Search for the cell housing the specified text and yield its (x, y) center coordinate. 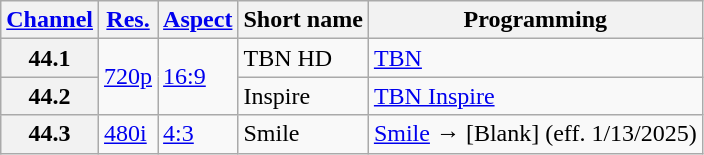
Smile (303, 134)
720p (128, 77)
Inspire (303, 96)
Programming (535, 20)
Aspect (198, 20)
TBN Inspire (535, 96)
44.1 (50, 58)
480i (128, 134)
TBN (535, 58)
4:3 (198, 134)
Short name (303, 20)
TBN HD (303, 58)
Res. (128, 20)
Smile → [Blank] (eff. 1/13/2025) (535, 134)
Channel (50, 20)
16:9 (198, 77)
44.2 (50, 96)
44.3 (50, 134)
